Identify which cell holds the provided text, then report its [x, y] central coordinate. 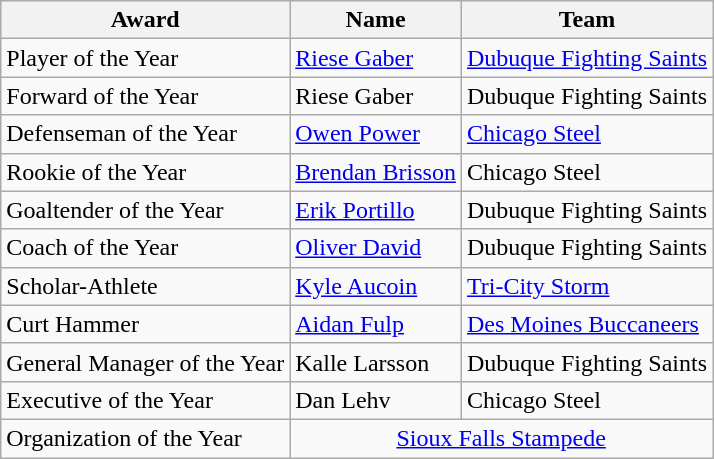
Erik Portillo [376, 210]
Tri-City Storm [586, 286]
Kyle Aucoin [376, 286]
Forward of the Year [146, 96]
Brendan Brisson [376, 172]
Organization of the Year [146, 438]
Coach of the Year [146, 248]
Defenseman of the Year [146, 134]
Curt Hammer [146, 324]
Goaltender of the Year [146, 210]
Dan Lehv [376, 400]
Des Moines Buccaneers [586, 324]
Name [376, 20]
Kalle Larsson [376, 362]
General Manager of the Year [146, 362]
Oliver David [376, 248]
Rookie of the Year [146, 172]
Executive of the Year [146, 400]
Player of the Year [146, 58]
Aidan Fulp [376, 324]
Scholar-Athlete [146, 286]
Team [586, 20]
Sioux Falls Stampede [502, 438]
Owen Power [376, 134]
Award [146, 20]
